Determine the (x, y) coordinate at the center of the cell enclosing the given text.  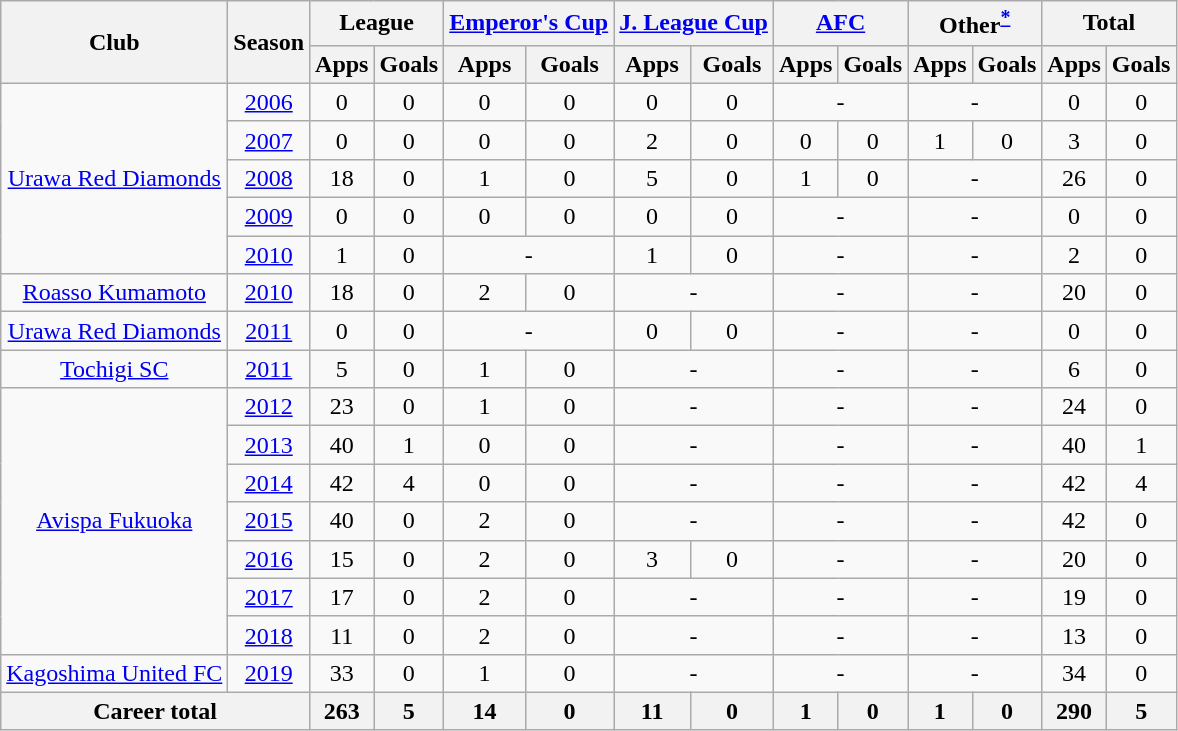
26 (1074, 178)
17 (342, 597)
2014 (269, 483)
Other* (975, 24)
13 (1074, 635)
League (377, 24)
2013 (269, 445)
263 (342, 711)
2012 (269, 407)
Tochigi SC (114, 369)
19 (1074, 597)
14 (485, 711)
2015 (269, 521)
Kagoshima United FC (114, 673)
2009 (269, 217)
15 (342, 559)
2007 (269, 140)
Club (114, 42)
Total (1109, 24)
Season (269, 42)
2017 (269, 597)
2016 (269, 559)
6 (1074, 369)
Career total (156, 711)
24 (1074, 407)
J. League Cup (694, 24)
Avispa Fukuoka (114, 521)
34 (1074, 673)
Emperor's Cup (529, 24)
2019 (269, 673)
2006 (269, 102)
Roasso Kumamoto (114, 293)
33 (342, 673)
2008 (269, 178)
AFC (840, 24)
23 (342, 407)
2018 (269, 635)
290 (1074, 711)
